Capture the cell that displays the provided text and extract its (X, Y) central coordinate. 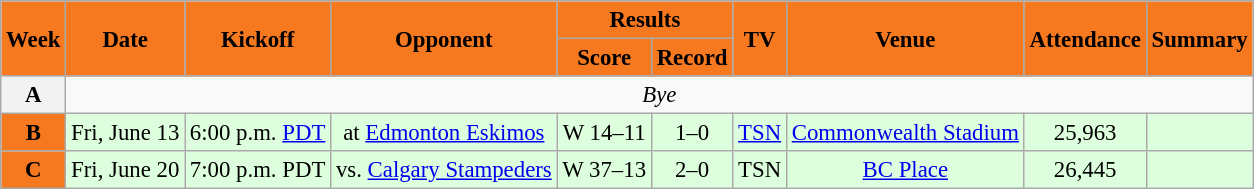
Commonwealth Stadium (905, 133)
Attendance (1085, 38)
W 14–11 (604, 133)
Opponent (444, 38)
B (34, 133)
at Edmonton Eskimos (444, 133)
7:00 p.m. PDT (258, 170)
1–0 (692, 133)
vs. Calgary Stampeders (444, 170)
W 37–13 (604, 170)
25,963 (1085, 133)
A (34, 95)
Summary (1200, 38)
2–0 (692, 170)
Fri, June 20 (126, 170)
Bye (660, 95)
BC Place (905, 170)
26,445 (1085, 170)
Record (692, 58)
Score (604, 58)
6:00 p.m. PDT (258, 133)
Fri, June 13 (126, 133)
Week (34, 38)
C (34, 170)
Kickoff (258, 38)
Results (645, 20)
Date (126, 38)
Venue (905, 38)
TV (760, 38)
